Determine the (X, Y) coordinate at the center of the cell enclosing the given text.  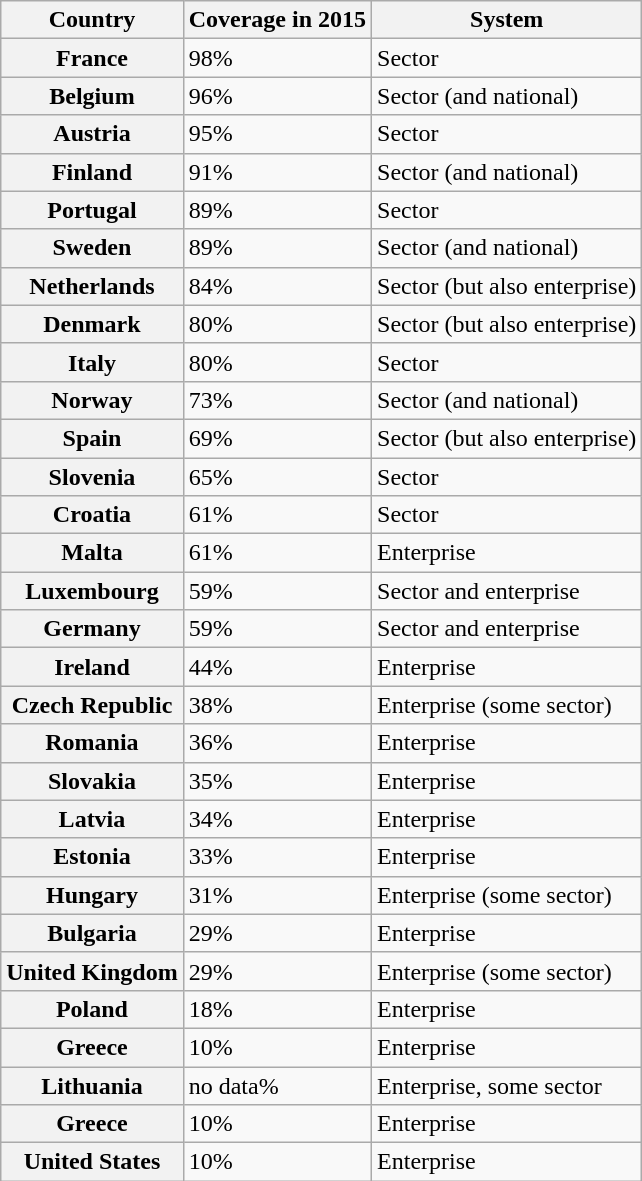
65% (277, 477)
35% (277, 781)
System (507, 20)
36% (277, 743)
33% (277, 857)
44% (277, 667)
Slovenia (92, 477)
Ireland (92, 667)
Latvia (92, 819)
Denmark (92, 324)
91% (277, 172)
Malta (92, 553)
Country (92, 20)
Netherlands (92, 286)
United Kingdom (92, 971)
Czech Republic (92, 705)
96% (277, 96)
Sweden (92, 248)
73% (277, 400)
Belgium (92, 96)
France (92, 58)
no data% (277, 1085)
Slovakia (92, 781)
Finland (92, 172)
Estonia (92, 857)
31% (277, 895)
69% (277, 438)
Coverage in 2015 (277, 20)
18% (277, 1009)
98% (277, 58)
Hungary (92, 895)
Italy (92, 362)
34% (277, 819)
95% (277, 134)
Austria (92, 134)
Germany (92, 629)
Poland (92, 1009)
Enterprise, some sector (507, 1085)
United States (92, 1162)
Norway (92, 400)
Spain (92, 438)
38% (277, 705)
Lithuania (92, 1085)
Bulgaria (92, 933)
84% (277, 286)
Croatia (92, 515)
Portugal (92, 210)
Luxembourg (92, 591)
Romania (92, 743)
